Find where the given text appears and provide that cell's center as (X, Y) coordinate. 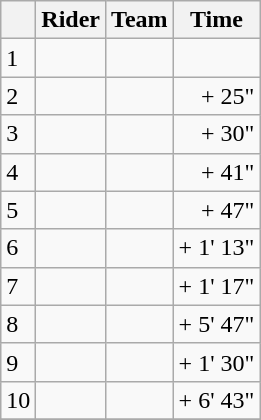
+ 1' 13" (216, 248)
Team (140, 20)
2 (18, 96)
+ 25" (216, 96)
3 (18, 134)
7 (18, 286)
Rider (71, 20)
+ 30" (216, 134)
6 (18, 248)
1 (18, 58)
+ 6' 43" (216, 400)
5 (18, 210)
10 (18, 400)
+ 41" (216, 172)
+ 5' 47" (216, 324)
9 (18, 362)
8 (18, 324)
+ 47" (216, 210)
4 (18, 172)
+ 1' 30" (216, 362)
+ 1' 17" (216, 286)
Time (216, 20)
